Pinpoint the cell where the given text exists, returning its (X, Y) midpoint coordinate. 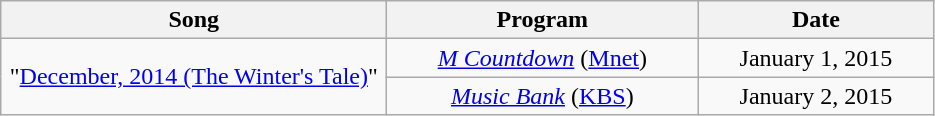
Song (194, 20)
M Countdown (Mnet) (542, 58)
January 2, 2015 (816, 96)
Program (542, 20)
"December, 2014 (The Winter's Tale)" (194, 77)
Music Bank (KBS) (542, 96)
Date (816, 20)
January 1, 2015 (816, 58)
